Scan for the cell matching the given text and deliver its (x, y) coordinate at center. 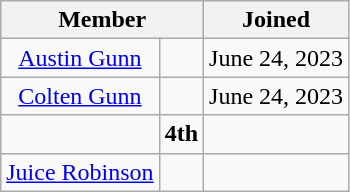
Juice Robinson (80, 172)
Joined (276, 20)
Colten Gunn (80, 96)
4th (181, 134)
Member (102, 20)
Austin Gunn (80, 58)
